Search for the cell housing the specified text and yield its (X, Y) center coordinate. 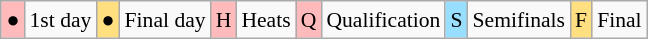
Semifinals (519, 20)
Final day (166, 20)
Heats (266, 20)
Q (309, 20)
S (456, 20)
F (581, 20)
Qualification (383, 20)
1st day (60, 20)
H (224, 20)
Final (620, 20)
